Output the (X, Y) coordinate of the center of the cell containing the given text.  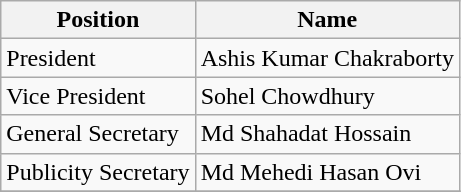
President (98, 58)
Vice President (98, 96)
Ashis Kumar Chakraborty (327, 58)
General Secretary (98, 134)
Sohel Chowdhury (327, 96)
Md Mehedi Hasan Ovi (327, 172)
Position (98, 20)
Md Shahadat Hossain (327, 134)
Publicity Secretary (98, 172)
Name (327, 20)
